Detect which cell encompasses the target text, then output its (x, y) center coordinate. 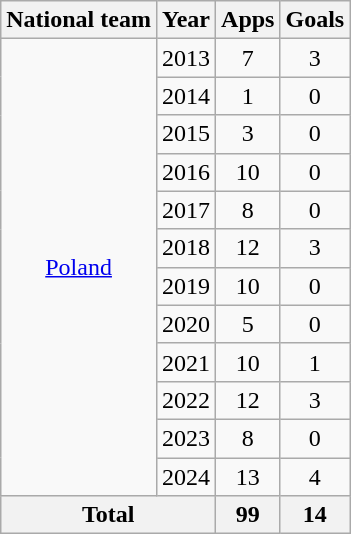
7 (248, 58)
2017 (186, 210)
2020 (186, 324)
5 (248, 324)
Poland (79, 268)
2015 (186, 134)
2013 (186, 58)
2016 (186, 172)
2018 (186, 248)
13 (248, 477)
99 (248, 515)
2024 (186, 477)
Year (186, 20)
2014 (186, 96)
2019 (186, 286)
Apps (248, 20)
Goals (315, 20)
4 (315, 477)
2022 (186, 400)
2023 (186, 438)
National team (79, 20)
2021 (186, 362)
Total (108, 515)
14 (315, 515)
